Provide the (X, Y) coordinate of the cell's center where the given text is located.  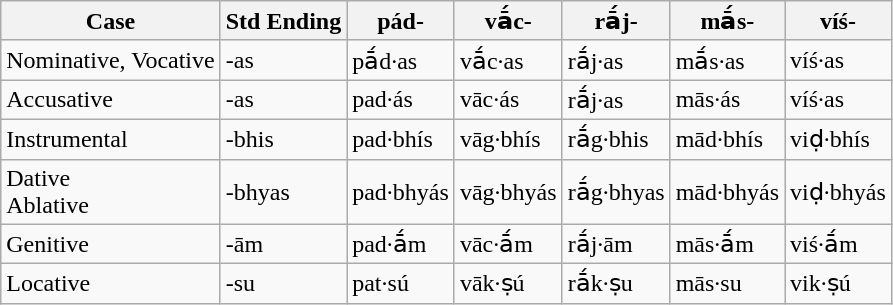
pat·sú (401, 284)
Case (110, 21)
viḍ·bhís (838, 139)
mās·ás (727, 100)
vāg·bhyás (508, 192)
vāk·ṣú (508, 284)
Nominative, Vocative (110, 60)
vā́c- (508, 21)
rā́j·ām (616, 244)
vik·ṣú (838, 284)
vāc·ā́m (508, 244)
rā́g·bhyas (616, 192)
pad·ás (401, 100)
mād·bhyás (727, 192)
vā́c·as (508, 60)
-bhis (283, 139)
pad·ā́m (401, 244)
viś·ā́m (838, 244)
-bhyas (283, 192)
pā́d·as (401, 60)
Genitive (110, 244)
mā́s- (727, 21)
Locative (110, 284)
pad·bhyás (401, 192)
pad·bhís (401, 139)
mā́s·as (727, 60)
rā́k·ṣu (616, 284)
viḍ·bhyás (838, 192)
mās·su (727, 284)
rā́j- (616, 21)
vāg·bhís (508, 139)
mād·bhís (727, 139)
víś- (838, 21)
Instrumental (110, 139)
-ām (283, 244)
Accusative (110, 100)
-su (283, 284)
rā́g·bhis (616, 139)
mās·ā́m (727, 244)
Std Ending (283, 21)
pád- (401, 21)
vāc·ás (508, 100)
Dative Ablative (110, 192)
